For the text-containing cell, return its midpoint in [x, y] coordinate format. 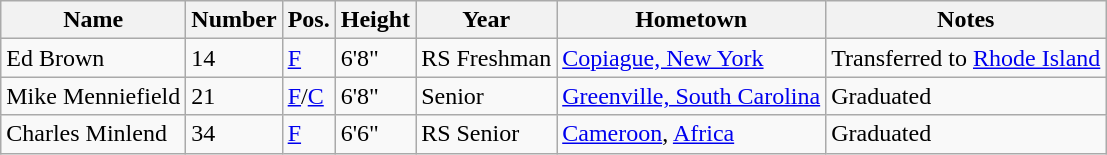
34 [234, 134]
Number [234, 20]
Name [94, 20]
Charles Minlend [94, 134]
Greenville, South Carolina [692, 96]
F/C [308, 96]
RS Senior [486, 134]
Height [375, 20]
RS Freshman [486, 58]
6'6" [375, 134]
Senior [486, 96]
Year [486, 20]
Cameroon, Africa [692, 134]
Notes [966, 20]
Transferred to Rhode Island [966, 58]
Ed Brown [94, 58]
Mike Menniefield [94, 96]
21 [234, 96]
Copiague, New York [692, 58]
14 [234, 58]
Pos. [308, 20]
Hometown [692, 20]
